From the cell containing the given text, extract its center point as [x, y] coordinate. 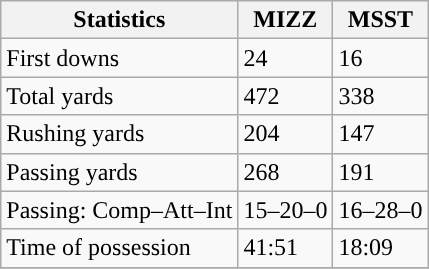
16–28–0 [380, 210]
472 [286, 96]
Statistics [120, 20]
MIZZ [286, 20]
Passing: Comp–Att–Int [120, 210]
First downs [120, 58]
Time of possession [120, 248]
18:09 [380, 248]
Rushing yards [120, 134]
147 [380, 134]
268 [286, 172]
24 [286, 58]
Total yards [120, 96]
191 [380, 172]
Passing yards [120, 172]
41:51 [286, 248]
338 [380, 96]
15–20–0 [286, 210]
MSST [380, 20]
16 [380, 58]
204 [286, 134]
